Identify which cell holds the provided text, then report its (X, Y) central coordinate. 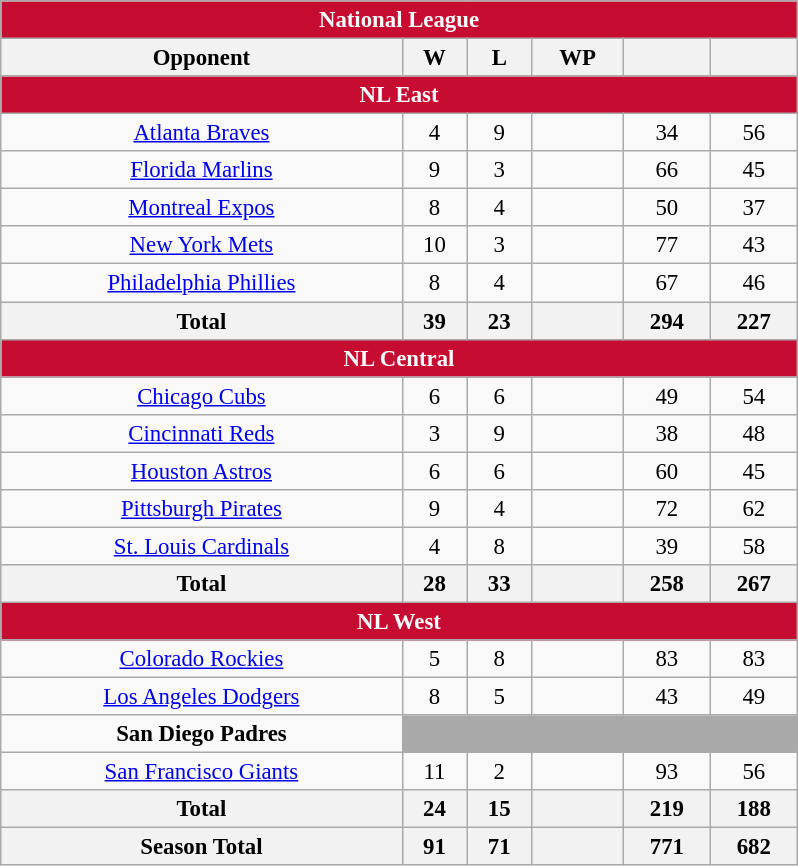
62 (754, 509)
Atlanta Braves (202, 133)
NL Central (399, 358)
L (500, 58)
682 (754, 847)
188 (754, 809)
37 (754, 208)
W (434, 58)
50 (666, 208)
Chicago Cubs (202, 396)
15 (500, 809)
46 (754, 283)
91 (434, 847)
San Diego Padres (202, 734)
34 (666, 133)
54 (754, 396)
60 (666, 471)
2 (500, 772)
Los Angeles Dodgers (202, 697)
Pittsburgh Pirates (202, 509)
Philadelphia Phillies (202, 283)
48 (754, 433)
267 (754, 584)
10 (434, 245)
Colorado Rockies (202, 659)
24 (434, 809)
WP (578, 58)
71 (500, 847)
33 (500, 584)
NL East (399, 95)
Houston Astros (202, 471)
258 (666, 584)
National League (399, 20)
219 (666, 809)
66 (666, 170)
Florida Marlins (202, 170)
NL West (399, 621)
77 (666, 245)
38 (666, 433)
23 (500, 321)
771 (666, 847)
72 (666, 509)
67 (666, 283)
Season Total (202, 847)
11 (434, 772)
58 (754, 546)
St. Louis Cardinals (202, 546)
San Francisco Giants (202, 772)
New York Mets (202, 245)
294 (666, 321)
Cincinnati Reds (202, 433)
Opponent (202, 58)
Montreal Expos (202, 208)
227 (754, 321)
93 (666, 772)
28 (434, 584)
